Search for the cell housing the specified text and yield its [X, Y] center coordinate. 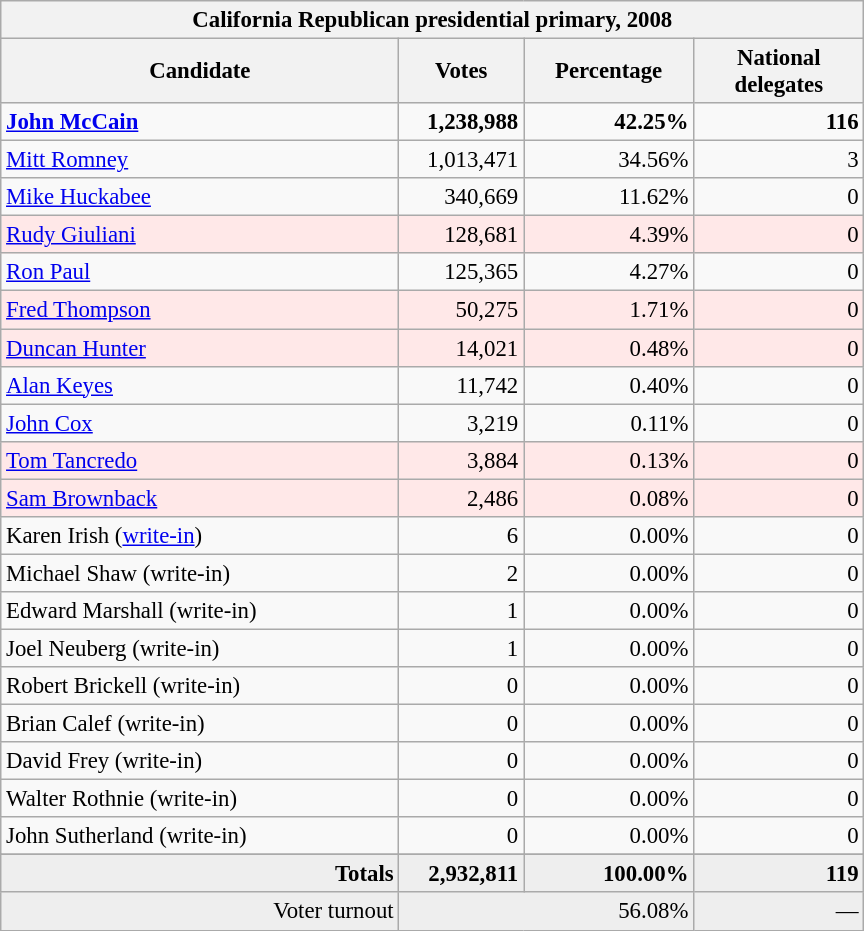
50,275 [462, 310]
Duncan Hunter [200, 348]
Percentage [609, 72]
0.48% [609, 348]
Robert Brickell (write-in) [200, 686]
11.62% [609, 197]
6 [462, 536]
Brian Calef (write-in) [200, 724]
2 [462, 573]
42.25% [609, 122]
0.08% [609, 498]
3,884 [462, 460]
340,669 [462, 197]
Joel Neuberg (write-in) [200, 648]
1,238,988 [462, 122]
119 [779, 874]
3 [779, 160]
3,219 [462, 423]
0.13% [609, 460]
— [779, 912]
John Sutherland (write-in) [200, 836]
Sam Brownback [200, 498]
National delegates [779, 72]
Mike Huckabee [200, 197]
4.39% [609, 235]
11,742 [462, 385]
56.08% [546, 912]
128,681 [462, 235]
1.71% [609, 310]
2,486 [462, 498]
Ron Paul [200, 273]
Rudy Giuliani [200, 235]
Alan Keyes [200, 385]
125,365 [462, 273]
1,013,471 [462, 160]
Tom Tancredo [200, 460]
Votes [462, 72]
John Cox [200, 423]
34.56% [609, 160]
Michael Shaw (write-in) [200, 573]
4.27% [609, 273]
Edward Marshall (write-in) [200, 611]
116 [779, 122]
Voter turnout [200, 912]
14,021 [462, 348]
Karen Irish (write-in) [200, 536]
John McCain [200, 122]
Fred Thompson [200, 310]
2,932,811 [462, 874]
0.11% [609, 423]
David Frey (write-in) [200, 761]
Walter Rothnie (write-in) [200, 799]
Candidate [200, 72]
California Republican presidential primary, 2008 [432, 20]
Mitt Romney [200, 160]
0.40% [609, 385]
100.00% [609, 874]
Totals [200, 874]
